Detect which cell encompasses the target text, then output its (X, Y) center coordinate. 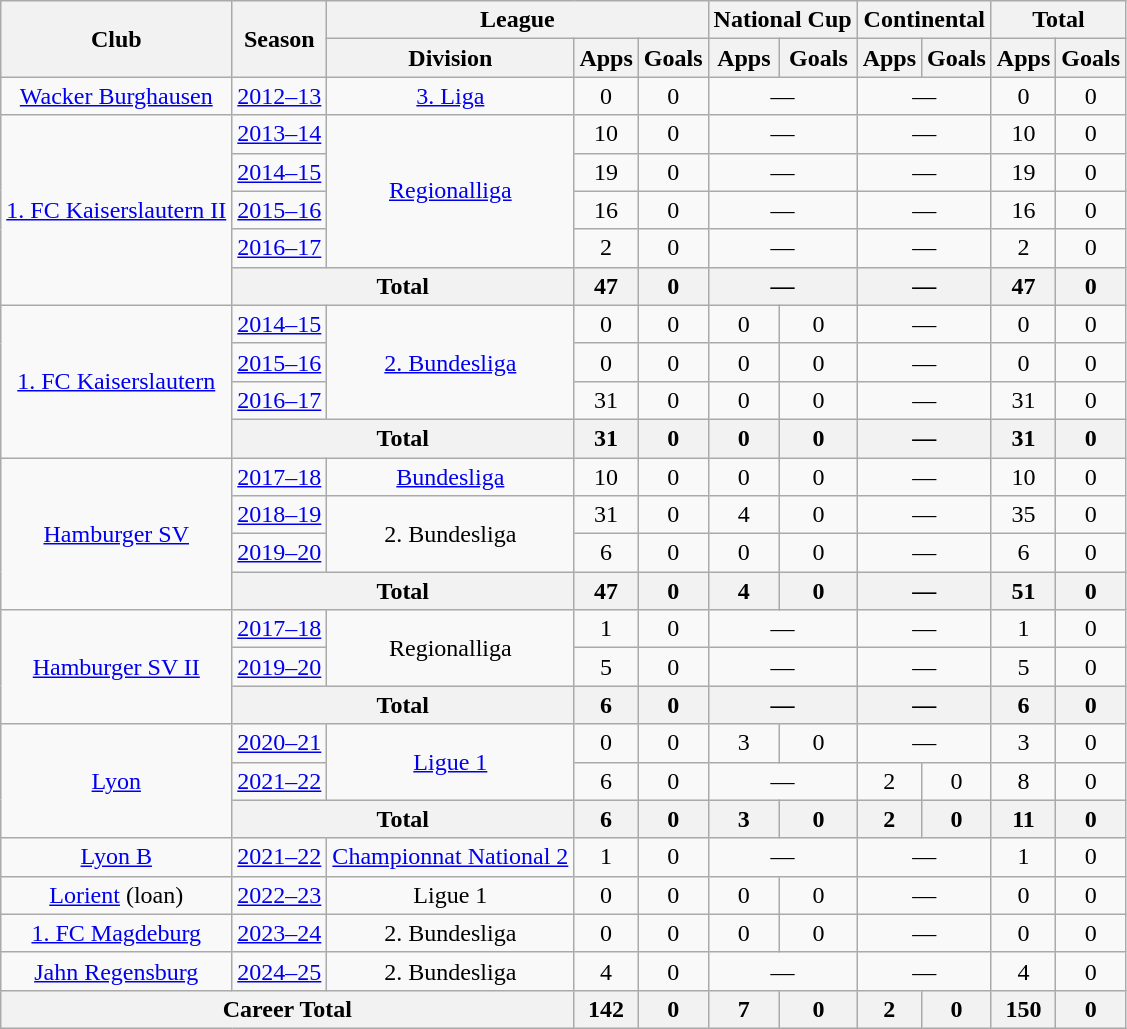
League (518, 20)
Wacker Burghausen (116, 96)
1. FC Kaiserslautern (116, 381)
Lorient (loan) (116, 895)
2023–24 (280, 933)
Championnat National 2 (450, 857)
Club (116, 39)
7 (744, 1009)
2018–19 (280, 515)
1. FC Magdeburg (116, 933)
Season (280, 39)
2013–14 (280, 134)
2022–23 (280, 895)
2020–21 (280, 743)
Hamburger SV (116, 534)
11 (1023, 819)
3. Liga (450, 96)
142 (606, 1009)
35 (1023, 515)
51 (1023, 591)
Continental (924, 20)
Bundesliga (450, 477)
Hamburger SV II (116, 667)
National Cup (782, 20)
150 (1023, 1009)
1. FC Kaiserslautern II (116, 210)
Lyon (116, 781)
2012–13 (280, 96)
Career Total (288, 1009)
Lyon B (116, 857)
2024–25 (280, 971)
Jahn Regensburg (116, 971)
8 (1023, 781)
Division (450, 58)
